Determine the [X, Y] coordinate at the center of the cell enclosing the given text.  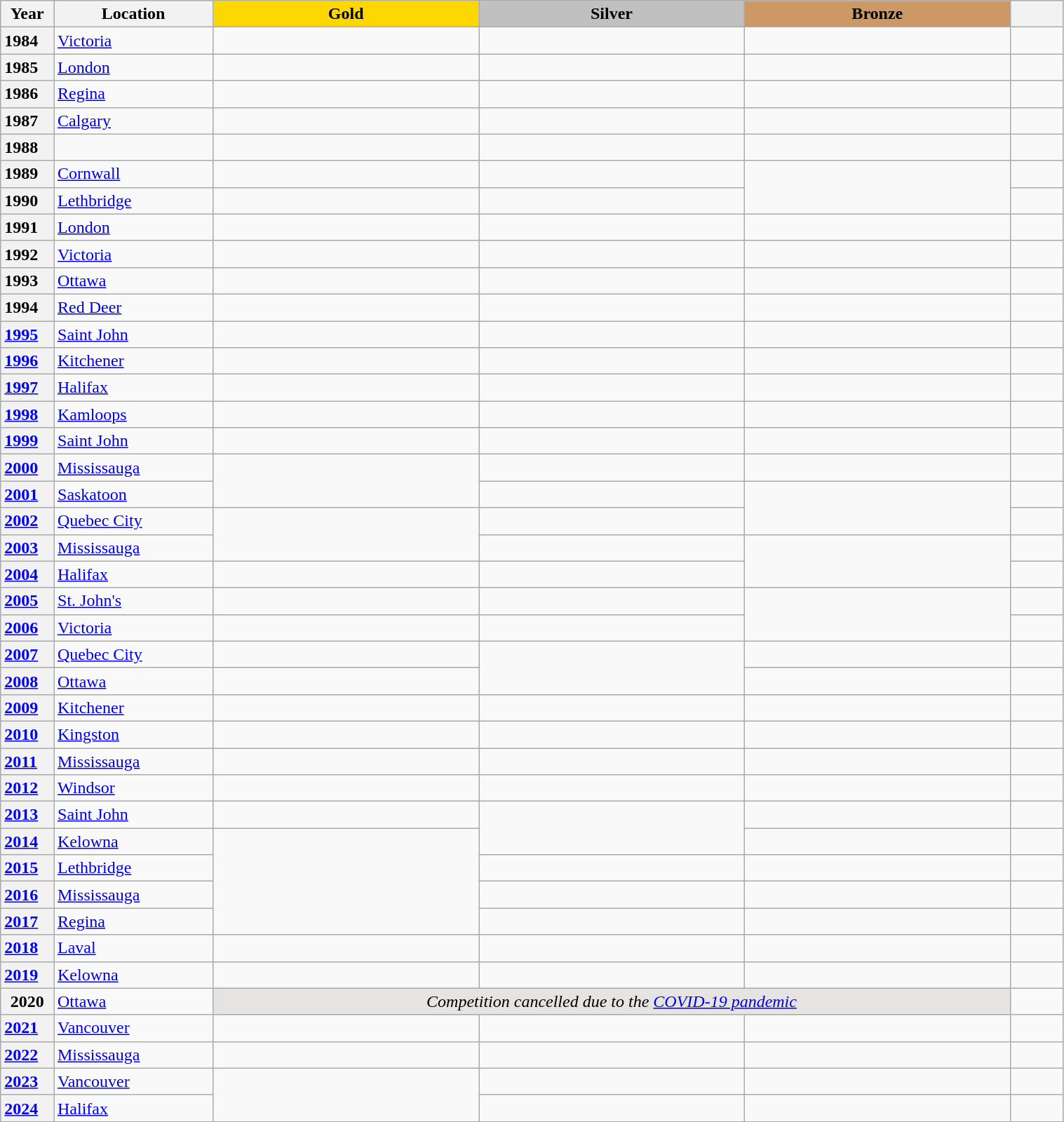
1990 [27, 201]
1997 [27, 388]
Kingston [133, 734]
1986 [27, 94]
1991 [27, 227]
1996 [27, 361]
1999 [27, 441]
2009 [27, 708]
2022 [27, 1055]
1994 [27, 307]
Kamloops [133, 414]
2005 [27, 601]
2003 [27, 548]
2012 [27, 788]
2024 [27, 1108]
2020 [27, 1001]
1984 [27, 41]
2018 [27, 948]
Red Deer [133, 307]
2008 [27, 681]
2019 [27, 975]
1985 [27, 67]
2006 [27, 628]
Location [133, 14]
Year [27, 14]
1989 [27, 174]
2011 [27, 761]
Windsor [133, 788]
Bronze [877, 14]
1992 [27, 254]
2017 [27, 921]
Laval [133, 948]
2001 [27, 494]
1993 [27, 280]
Gold [346, 14]
1987 [27, 121]
Competition cancelled due to the COVID-19 pandemic [612, 1001]
1988 [27, 147]
2002 [27, 521]
2000 [27, 468]
Cornwall [133, 174]
Calgary [133, 121]
2007 [27, 654]
2023 [27, 1081]
1998 [27, 414]
2004 [27, 574]
2013 [27, 815]
2016 [27, 895]
St. John's [133, 601]
2014 [27, 841]
2021 [27, 1028]
2015 [27, 868]
Saskatoon [133, 494]
Silver [612, 14]
2010 [27, 734]
1995 [27, 334]
